Return [x, y] of the center of cell containing provided text 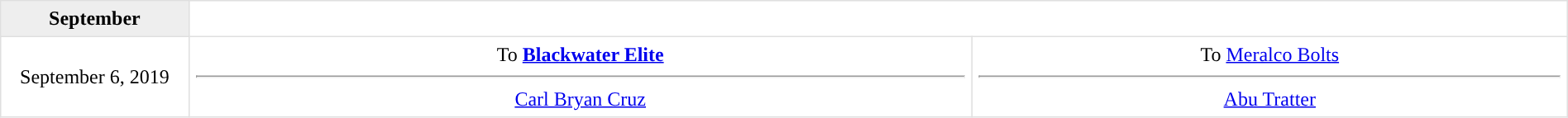
September [94, 19]
September 6, 2019 [94, 77]
To Meralco BoltsAbu Tratter [1269, 77]
To Blackwater EliteCarl Bryan Cruz [581, 77]
